Scan for the cell matching the given text and deliver its [x, y] coordinate at center. 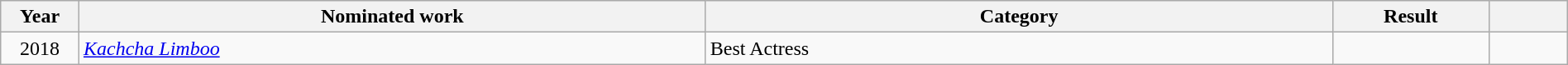
2018 [40, 48]
Result [1411, 17]
Best Actress [1019, 48]
Nominated work [392, 17]
Category [1019, 17]
Year [40, 17]
Kachcha Limboo [392, 48]
